Scan for the cell matching the given text and deliver its (X, Y) coordinate at center. 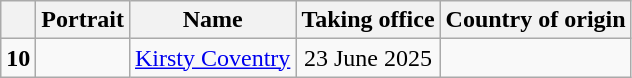
Country of origin (536, 20)
Portrait (83, 20)
Kirsty Coventry (212, 58)
23 June 2025 (368, 58)
Taking office (368, 20)
Name (212, 20)
10 (18, 58)
